Output the (x, y) coordinate of the center of the cell containing the given text.  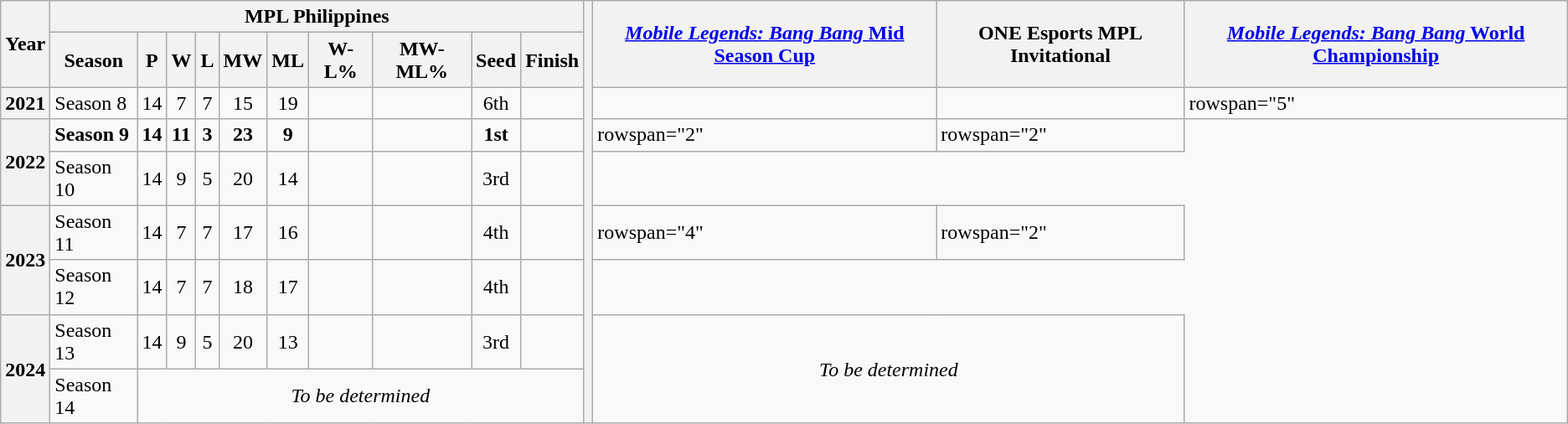
Year (25, 44)
Season 12 (94, 287)
Finish (553, 60)
2024 (25, 369)
ML (288, 60)
Mobile Legends: Bang Bang Mid Season Cup (765, 44)
MW-ML% (422, 60)
Season 10 (94, 178)
L (208, 60)
1st (496, 135)
Season 8 (94, 103)
19 (288, 103)
13 (288, 342)
rowspan="5" (1375, 103)
W (181, 60)
rowspan="4" (765, 233)
MW (243, 60)
23 (243, 135)
3 (208, 135)
15 (243, 103)
Season 11 (94, 233)
2021 (25, 103)
Season (94, 60)
Season 9 (94, 135)
W-L% (341, 60)
Mobile Legends: Bang Bang World Championship (1375, 44)
ONE Esports MPL Invitational (1060, 44)
2023 (25, 260)
16 (288, 233)
Seed (496, 60)
2022 (25, 163)
P (152, 60)
18 (243, 287)
11 (181, 135)
Season 14 (94, 396)
Season 13 (94, 342)
MPL Philippines (317, 17)
6th (496, 103)
